Return the (x, y) coordinate for the center point of the cell that contains the specified text.  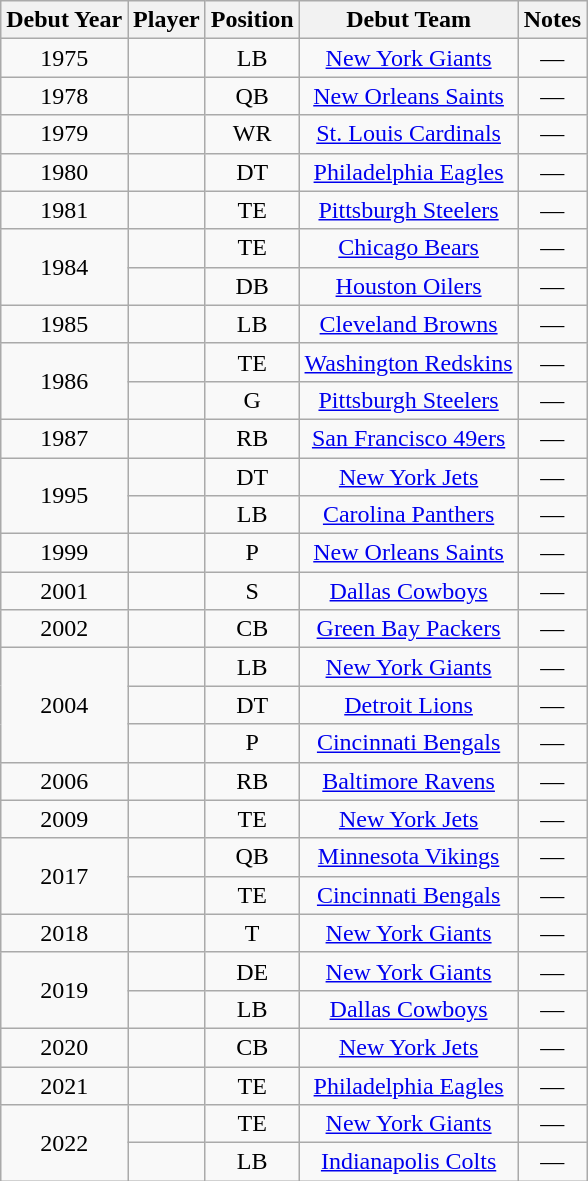
1999 (64, 553)
2020 (64, 1047)
Player (167, 20)
G (252, 400)
2022 (64, 1143)
1995 (64, 496)
Indianapolis Colts (408, 1162)
Minnesota Vikings (408, 857)
Washington Redskins (408, 362)
Position (252, 20)
T (252, 933)
Carolina Panthers (408, 515)
2002 (64, 629)
DE (252, 971)
S (252, 591)
1979 (64, 134)
2006 (64, 781)
Chicago Bears (408, 248)
1980 (64, 172)
San Francisco 49ers (408, 438)
Green Bay Packers (408, 629)
Debut Year (64, 20)
Debut Team (408, 20)
1978 (64, 96)
1986 (64, 381)
Detroit Lions (408, 705)
DB (252, 286)
1981 (64, 210)
1984 (64, 267)
2021 (64, 1085)
2018 (64, 933)
Notes (552, 20)
1975 (64, 58)
1985 (64, 324)
2001 (64, 591)
Baltimore Ravens (408, 781)
Houston Oilers (408, 286)
2017 (64, 876)
St. Louis Cardinals (408, 134)
2009 (64, 819)
2019 (64, 990)
Cleveland Browns (408, 324)
2004 (64, 705)
1987 (64, 438)
WR (252, 134)
